Output the [X, Y] coordinate of the center of the cell containing the given text.  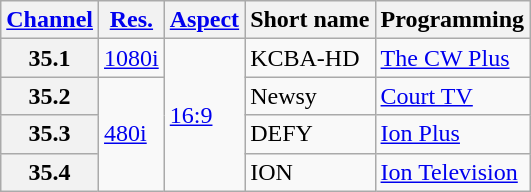
Res. [132, 20]
35.1 [50, 58]
KCBA-HD [310, 58]
1080i [132, 58]
Newsy [310, 96]
Programming [452, 20]
35.4 [50, 172]
Aspect [204, 20]
Ion Television [452, 172]
Court TV [452, 96]
ION [310, 172]
DEFY [310, 134]
Ion Plus [452, 134]
Channel [50, 20]
35.2 [50, 96]
16:9 [204, 115]
35.3 [50, 134]
Short name [310, 20]
480i [132, 134]
The CW Plus [452, 58]
